Determine the [X, Y] coordinate at the center of the cell enclosing the given text.  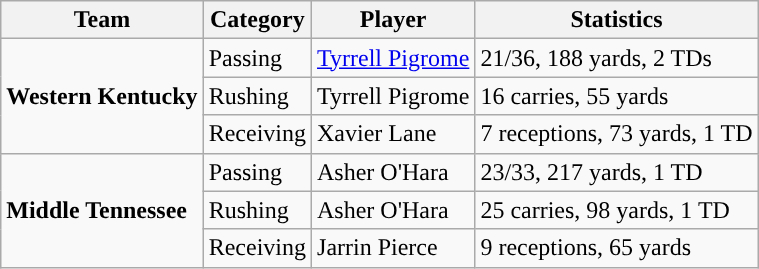
Statistics [616, 20]
Jarrin Pierce [394, 248]
25 carries, 98 yards, 1 TD [616, 210]
Western Kentucky [102, 96]
9 receptions, 65 yards [616, 248]
Team [102, 20]
23/33, 217 yards, 1 TD [616, 172]
Xavier Lane [394, 134]
21/36, 188 yards, 2 TDs [616, 58]
Middle Tennessee [102, 210]
7 receptions, 73 yards, 1 TD [616, 134]
16 carries, 55 yards [616, 96]
Category [257, 20]
Player [394, 20]
